Detect which cell encompasses the target text, then output its [X, Y] center coordinate. 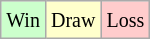
Draw [72, 20]
Loss [126, 20]
Win [24, 20]
